Provide the (X, Y) coordinate of the cell's center where the given text is located.  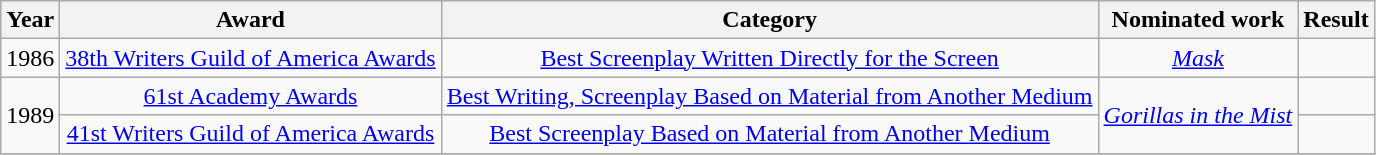
Award (250, 20)
1989 (30, 115)
1986 (30, 58)
Best Screenplay Written Directly for the Screen (770, 58)
Best Screenplay Based on Material from Another Medium (770, 134)
Result (1336, 20)
41st Writers Guild of America Awards (250, 134)
Nominated work (1198, 20)
61st Academy Awards (250, 96)
Year (30, 20)
38th Writers Guild of America Awards (250, 58)
Best Writing, Screenplay Based on Material from Another Medium (770, 96)
Gorillas in the Mist (1198, 115)
Category (770, 20)
Mask (1198, 58)
